Detect which cell encompasses the target text, then output its [X, Y] center coordinate. 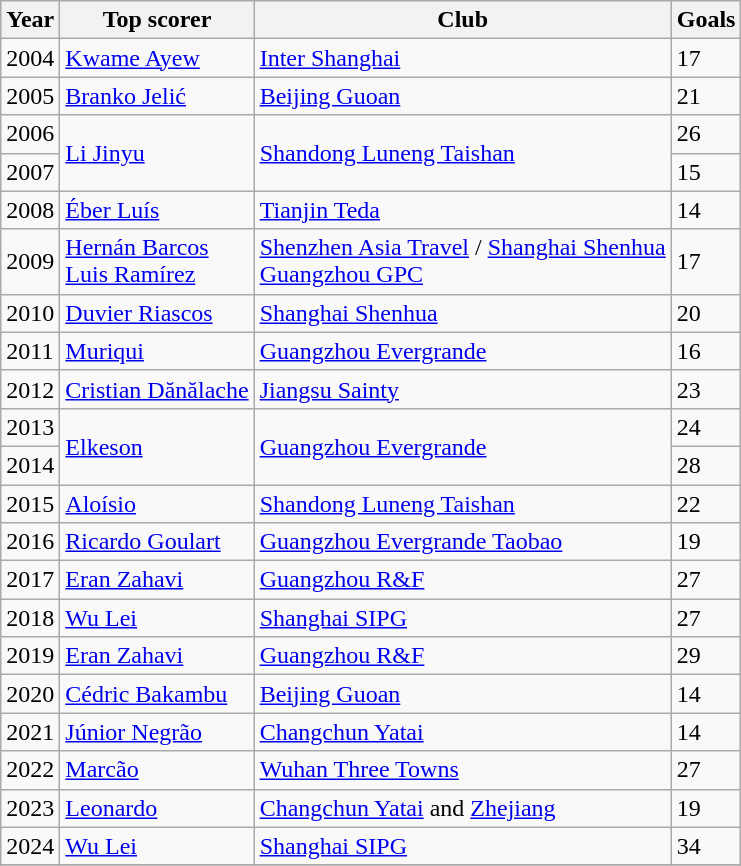
2022 [30, 770]
28 [706, 465]
2005 [30, 96]
Shanghai Shenhua [462, 313]
Kwame Ayew [157, 58]
2007 [30, 172]
Ricardo Goulart [157, 542]
Guangzhou Evergrande Taobao [462, 542]
Inter Shanghai [462, 58]
2024 [30, 846]
2019 [30, 656]
2018 [30, 618]
Aloísio [157, 503]
2006 [30, 134]
Leonardo [157, 808]
Júnior Negrão [157, 732]
Elkeson [157, 446]
2008 [30, 210]
Hernán Barcos Luis Ramírez [157, 262]
2014 [30, 465]
2009 [30, 262]
2011 [30, 351]
26 [706, 134]
Club [462, 20]
2020 [30, 694]
Cristian Dănălache [157, 389]
21 [706, 96]
2017 [30, 580]
Duvier Riascos [157, 313]
Changchun Yatai [462, 732]
Muriqui [157, 351]
2023 [30, 808]
Jiangsu Sainty [462, 389]
15 [706, 172]
Goals [706, 20]
2013 [30, 427]
16 [706, 351]
2012 [30, 389]
23 [706, 389]
22 [706, 503]
2015 [30, 503]
Marcão [157, 770]
29 [706, 656]
Shenzhen Asia Travel / Shanghai Shenhua Guangzhou GPC [462, 262]
Year [30, 20]
2021 [30, 732]
2016 [30, 542]
Branko Jelić [157, 96]
Top scorer [157, 20]
2004 [30, 58]
Éber Luís [157, 210]
2010 [30, 313]
Li Jinyu [157, 153]
Changchun Yatai and Zhejiang [462, 808]
Cédric Bakambu [157, 694]
34 [706, 846]
20 [706, 313]
24 [706, 427]
Tianjin Teda [462, 210]
Wuhan Three Towns [462, 770]
